For the text-containing cell, return its midpoint in (x, y) coordinate format. 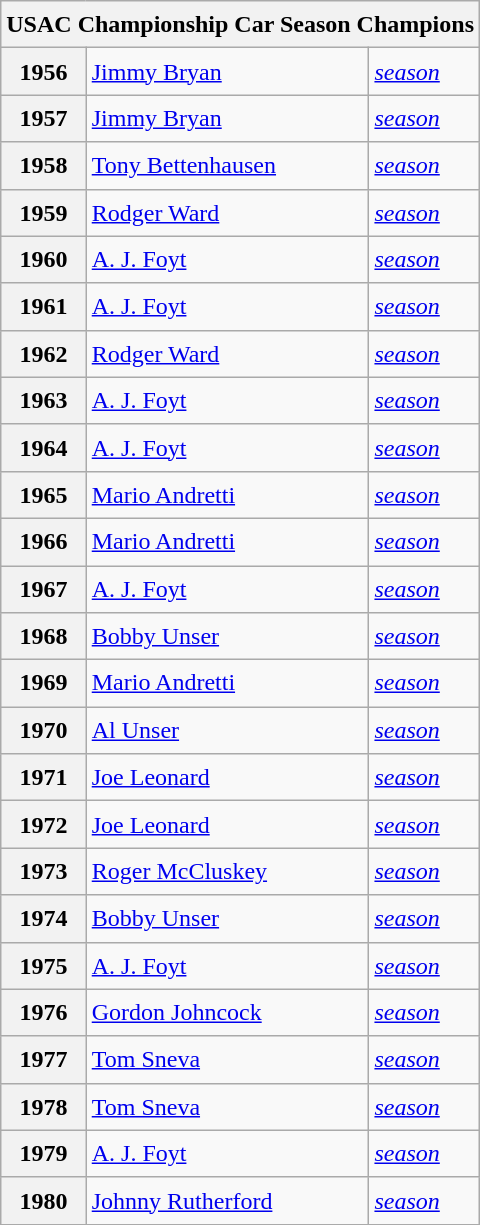
1978 (44, 1106)
Roger McCluskey (228, 872)
1964 (44, 448)
1971 (44, 778)
1972 (44, 824)
1969 (44, 684)
Gordon Johncock (228, 1012)
1975 (44, 966)
1976 (44, 1012)
1957 (44, 118)
1960 (44, 260)
1965 (44, 494)
1959 (44, 212)
1961 (44, 306)
1967 (44, 590)
1962 (44, 354)
1973 (44, 872)
1974 (44, 918)
1956 (44, 72)
Al Unser (228, 730)
1966 (44, 542)
1963 (44, 400)
Johnny Rutherford (228, 1200)
1977 (44, 1060)
1979 (44, 1154)
USAC Championship Car Season Champions (240, 24)
1968 (44, 636)
1958 (44, 166)
1970 (44, 730)
Tony Bettenhausen (228, 166)
1980 (44, 1200)
